Locate the cell with the specified text and output its (X, Y) center coordinate. 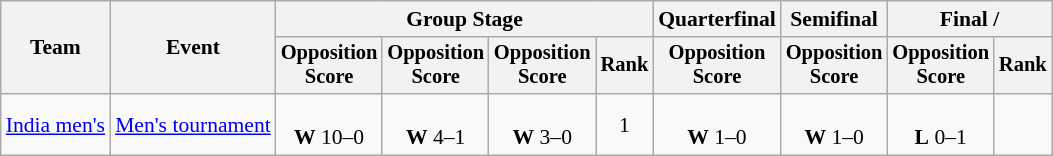
W 4–1 (436, 124)
L 0–1 (940, 124)
1 (625, 124)
Semifinal (834, 19)
W 10–0 (330, 124)
Final / (969, 19)
Event (193, 48)
Group Stage (464, 19)
Quarterfinal (717, 19)
India men's (56, 124)
Team (56, 48)
Men's tournament (193, 124)
W 3–0 (542, 124)
